Extract the [X, Y] coordinate from the center of the cell holding the provided text.  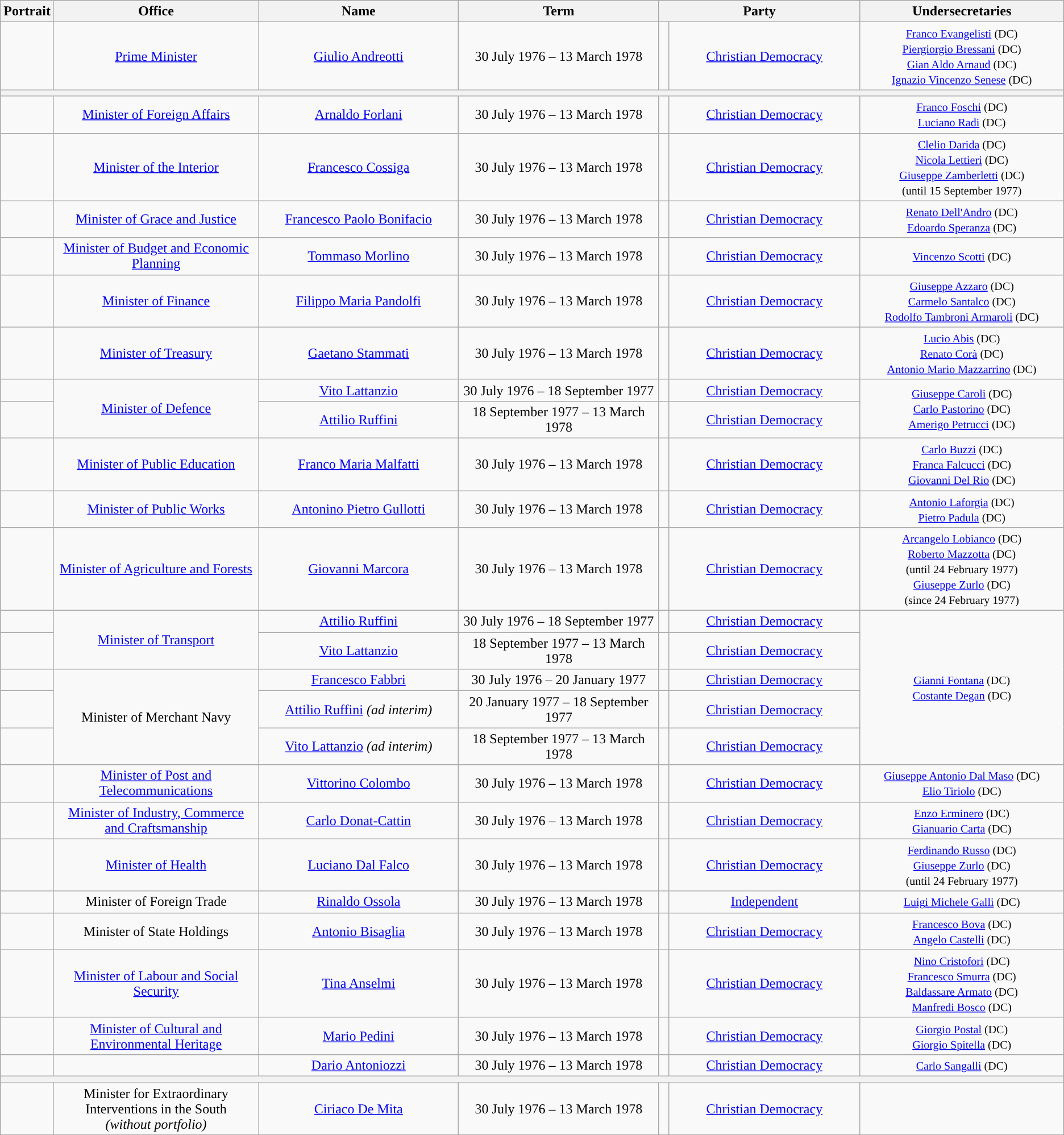
Minister of Merchant Navy [156, 717]
Enzo Erminero (DC) Gianuario Carta (DC) [962, 820]
Luigi Michele Galli (DC) [962, 902]
Ferdinando Russo (DC) Giuseppe Zurlo (DC)(until 24 February 1977) [962, 865]
Minister of Foreign Trade [156, 902]
Minister of Defence [156, 408]
Ciriaco De Mita [359, 1109]
Minister of Grace and Justice [156, 219]
Term [559, 11]
Giovanni Marcora [359, 569]
Party [759, 11]
Giuseppe Azzaro (DC) Carmelo Santalco (DC) Rodolfo Tambroni Armaroli (DC) [962, 301]
Giuseppe Caroli (DC) Carlo Pastorino (DC) Amerigo Petrucci (DC) [962, 408]
Minister of Finance [156, 301]
Minister for Extraordinary Interventions in the South (without portfolio) [156, 1109]
Antonio Laforgia (DC) Pietro Padula (DC) [962, 508]
Minister of Transport [156, 640]
Nino Cristofori (DC) Francesco Smurra (DC) Baldassare Armato (DC) Manfredi Bosco (DC) [962, 984]
Renato Dell'Andro (DC) Edoardo Speranza (DC) [962, 219]
Portrait [27, 11]
Minister of Public Works [156, 508]
Minister of Treasury [156, 353]
20 January 1977 – 18 September 1977 [559, 710]
Giuseppe Antonio Dal Maso (DC) Elio Tiriolo (DC) [962, 784]
Francesco Fabbri [359, 680]
Francesco Cossiga [359, 167]
Arnaldo Forlani [359, 115]
Rinaldo Ossola [359, 902]
Vincenzo Scotti (DC) [962, 256]
Francesco Bova (DC) Angelo Castelli (DC) [962, 931]
Clelio Darida (DC) Nicola Lettieri (DC) Giuseppe Zamberletti (DC)(until 15 September 1977) [962, 167]
Undersecretaries [962, 11]
Minister of Agriculture and Forests [156, 569]
Minister of Budget and Economic Planning [156, 256]
Name [359, 11]
Filippo Maria Pandolfi [359, 301]
Minister of Health [156, 865]
Franco Evangelisti (DC) Piergiorgio Bressani (DC) Gian Aldo Arnaud (DC) Ignazio Vincenzo Senese (DC) [962, 56]
Carlo Sangalli (DC) [962, 1065]
Office [156, 11]
Tina Anselmi [359, 984]
Arcangelo Lobianco (DC) Roberto Mazzotta (DC)(until 24 February 1977) Giuseppe Zurlo (DC)(since 24 February 1977) [962, 569]
Franco Maria Malfatti [359, 464]
Attilio Ruffini (ad interim) [359, 710]
Lucio Abis (DC) Renato Corà (DC) Antonio Mario Mazzarrino (DC) [962, 353]
Antonio Bisaglia [359, 931]
Francesco Paolo Bonifacio [359, 219]
Franco Foschi (DC) Luciano Radi (DC) [962, 115]
Prime Minister [156, 56]
Minister of Industry, Commerce and Craftsmanship [156, 820]
Minister of Foreign Affairs [156, 115]
Tommaso Morlino [359, 256]
Carlo Buzzi (DC) Franca Falcucci (DC) Giovanni Del Rio (DC) [962, 464]
Carlo Donat-Cattin [359, 820]
Vito Lattanzio (ad interim) [359, 746]
Luciano Dal Falco [359, 865]
Minister of Public Education [156, 464]
Giulio Andreotti [359, 56]
Vittorino Colombo [359, 784]
Dario Antoniozzi [359, 1065]
Minister of the Interior [156, 167]
Minister of Post and Telecommunications [156, 784]
Minister of Labour and Social Security [156, 984]
Mario Pedini [359, 1036]
Gianni Fontana (DC) Costante Degan (DC) [962, 688]
Independent [765, 902]
Antonino Pietro Gullotti [359, 508]
Minister of State Holdings [156, 931]
Minister of Cultural and Environmental Heritage [156, 1036]
Gaetano Stammati [359, 353]
30 July 1976 – 20 January 1977 [559, 680]
Giorgio Postal (DC) Giorgio Spitella (DC) [962, 1036]
